From the cell containing the given text, extract its center point as (x, y) coordinate. 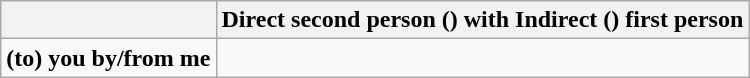
Direct second person () with Indirect () first person (482, 20)
(to) you by/from me (108, 58)
